Return the [x, y] coordinate for the center point of the cell that contains the specified text.  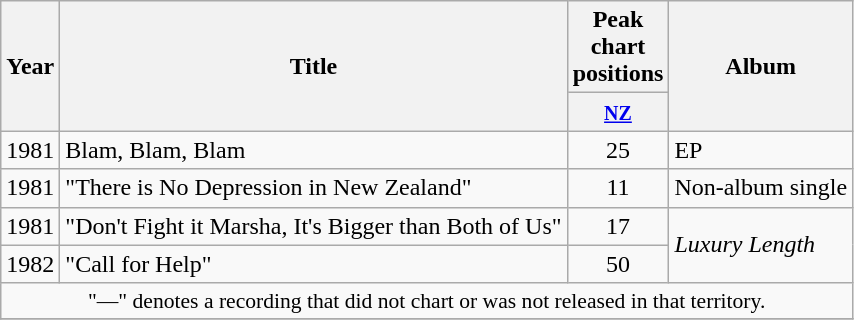
Title [314, 66]
11 [618, 188]
Year [30, 66]
Luxury Length [761, 245]
1982 [30, 264]
50 [618, 264]
"Call for Help" [314, 264]
EP [761, 150]
25 [618, 150]
Blam, Blam, Blam [314, 150]
NZ [618, 112]
Album [761, 66]
Non-album single [761, 188]
17 [618, 226]
"Don't Fight it Marsha, It's Bigger than Both of Us" [314, 226]
"There is No Depression in New Zealand" [314, 188]
"—" denotes a recording that did not chart or was not released in that territory. [427, 301]
Peak chart positions [618, 47]
